Scan for the cell matching the given text and deliver its (x, y) coordinate at center. 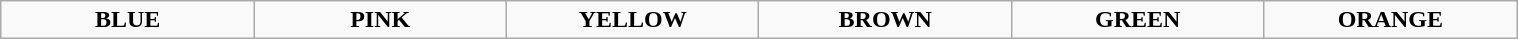
BROWN (886, 20)
PINK (380, 20)
BLUE (128, 20)
ORANGE (1390, 20)
GREEN (1138, 20)
YELLOW (632, 20)
